Pinpoint the cell where the given text exists, returning its (X, Y) midpoint coordinate. 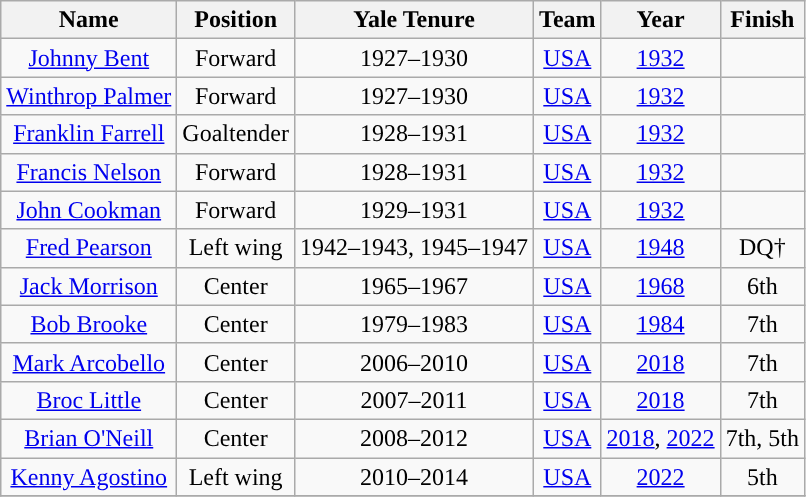
Name (89, 20)
Franklin Farrell (89, 134)
2006–2010 (414, 362)
DQ† (762, 248)
1948 (660, 248)
1942–1943, 1945–1947 (414, 248)
Yale Tenure (414, 20)
1984 (660, 324)
1965–1967 (414, 286)
Brian O'Neill (89, 438)
Year (660, 20)
Finish (762, 20)
Fred Pearson (89, 248)
2007–2011 (414, 400)
Kenny Agostino (89, 477)
5th (762, 477)
2022 (660, 477)
Goaltender (236, 134)
1929–1931 (414, 210)
Position (236, 20)
Johnny Bent (89, 58)
Winthrop Palmer (89, 96)
Jack Morrison (89, 286)
Broc Little (89, 400)
Bob Brooke (89, 324)
2018, 2022 (660, 438)
6th (762, 286)
2008–2012 (414, 438)
John Cookman (89, 210)
1968 (660, 286)
Team (568, 20)
2010–2014 (414, 477)
Francis Nelson (89, 172)
7th, 5th (762, 438)
Mark Arcobello (89, 362)
1979–1983 (414, 324)
